Return the [X, Y] coordinate for the center point of the cell that contains the specified text.  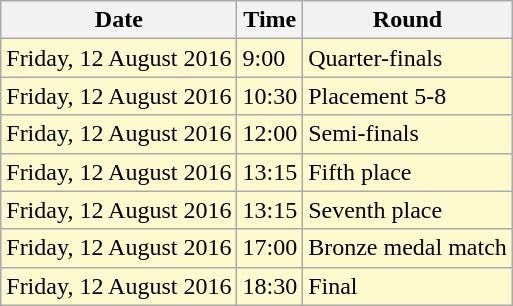
9:00 [270, 58]
Time [270, 20]
Seventh place [408, 210]
Fifth place [408, 172]
12:00 [270, 134]
Placement 5-8 [408, 96]
18:30 [270, 286]
Final [408, 286]
Bronze medal match [408, 248]
Date [119, 20]
17:00 [270, 248]
Quarter-finals [408, 58]
Round [408, 20]
Semi-finals [408, 134]
10:30 [270, 96]
